Determine the [X, Y] coordinate at the center of the cell enclosing the given text.  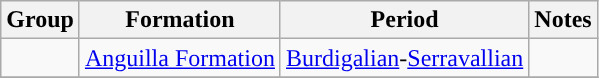
Group [40, 20]
Anguilla Formation [180, 58]
Burdigalian-Serravallian [404, 58]
Notes [563, 20]
Formation [180, 20]
Period [404, 20]
